Scan for the cell matching the given text and deliver its [X, Y] coordinate at center. 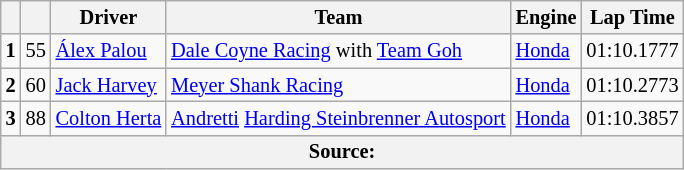
Colton Herta [109, 118]
Source: [342, 152]
Andretti Harding Steinbrenner Autosport [338, 118]
55 [36, 51]
01:10.1777 [632, 51]
Meyer Shank Racing [338, 85]
60 [36, 85]
Dale Coyne Racing with Team Goh [338, 51]
1 [11, 51]
2 [11, 85]
01:10.2773 [632, 85]
Team [338, 17]
Engine [546, 17]
3 [11, 118]
88 [36, 118]
Álex Palou [109, 51]
Driver [109, 17]
Lap Time [632, 17]
01:10.3857 [632, 118]
Jack Harvey [109, 85]
